Pinpoint the cell where the given text exists, returning its [X, Y] midpoint coordinate. 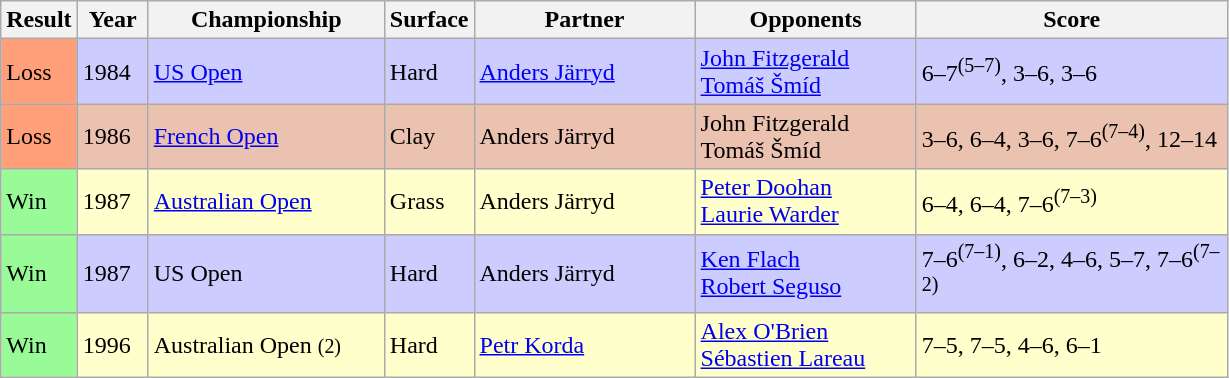
French Open [266, 136]
Result [39, 20]
7–6(7–1), 6–2, 4–6, 5–7, 7–6(7–2) [1072, 273]
Petr Korda [584, 344]
1986 [112, 136]
Peter Doohan Laurie Warder [806, 202]
Alex O'Brien Sébastien Lareau [806, 344]
1984 [112, 72]
Championship [266, 20]
Surface [429, 20]
3–6, 6–4, 3–6, 7–6(7–4), 12–14 [1072, 136]
Clay [429, 136]
Australian Open [266, 202]
6–4, 6–4, 7–6(7–3) [1072, 202]
6–7(5–7), 3–6, 3–6 [1072, 72]
Opponents [806, 20]
Year [112, 20]
Australian Open (2) [266, 344]
Grass [429, 202]
Partner [584, 20]
Score [1072, 20]
1996 [112, 344]
7–5, 7–5, 4–6, 6–1 [1072, 344]
Ken Flach Robert Seguso [806, 273]
